For the text-containing cell, return its midpoint in [x, y] coordinate format. 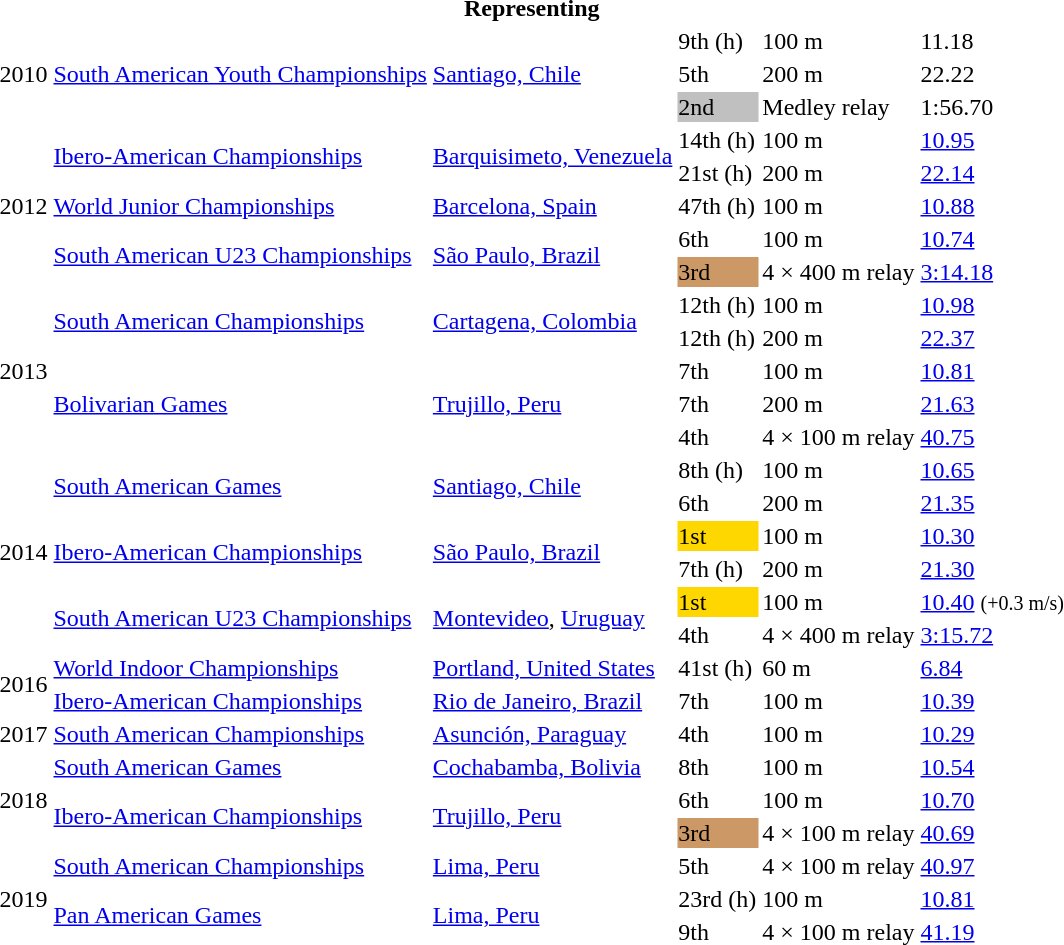
World Junior Championships [240, 206]
7th (h) [718, 569]
14th (h) [718, 140]
Medley relay [838, 107]
Barquisimeto, Venezuela [552, 156]
8th [718, 767]
Rio de Janeiro, Brazil [552, 701]
Montevideo, Uruguay [552, 618]
2nd [718, 107]
Lima, Peru [552, 866]
Barcelona, Spain [552, 206]
Cochabamba, Bolivia [552, 767]
47th (h) [718, 206]
8th (h) [718, 470]
Portland, United States [552, 668]
Bolivarian Games [240, 404]
21st (h) [718, 173]
Asunción, Paraguay [552, 734]
Cartagena, Colombia [552, 322]
41st (h) [718, 668]
23rd (h) [718, 899]
60 m [838, 668]
South American Youth Championships [240, 74]
9th (h) [718, 41]
World Indoor Championships [240, 668]
